Provide the [x, y] coordinate of the cell's center where the given text is located.  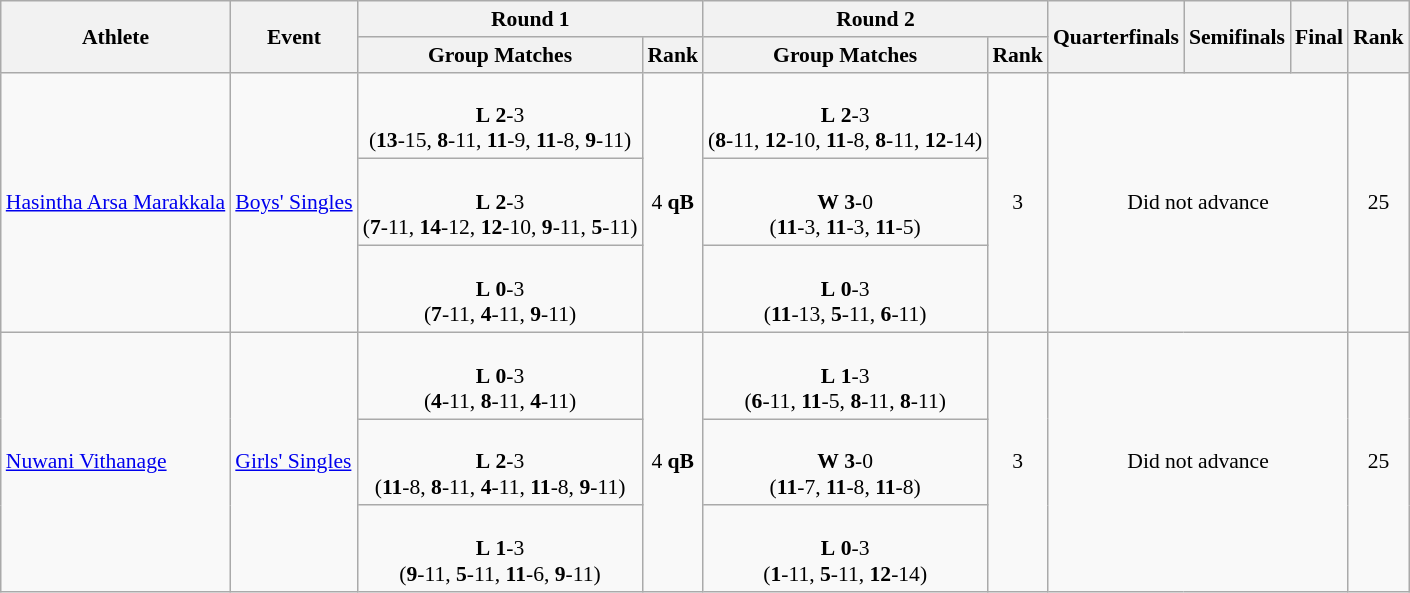
Athlete [116, 36]
Quarterfinals [1116, 36]
L 0-3 (1-11, 5-11, 12-14) [845, 550]
Hasintha Arsa Marakkala [116, 202]
W 3-0 (11-7, 11-8, 11-8) [845, 462]
L 0-3 (4-11, 8-11, 4-11) [500, 376]
Final [1319, 36]
Girls' Singles [294, 462]
L 2-3 (13-15, 8-11, 11-9, 11-8, 9-11) [500, 116]
Nuwani Vithanage [116, 462]
Round 1 [530, 19]
L 2-3 (7-11, 14-12, 12-10, 9-11, 5-11) [500, 202]
W 3-0 (11-3, 11-3, 11-5) [845, 202]
L 2-3 (11-8, 8-11, 4-11, 11-8, 9-11) [500, 462]
L 0-3 (7-11, 4-11, 9-11) [500, 290]
Boys' Singles [294, 202]
L 1-3 (6-11, 11-5, 8-11, 8-11) [845, 376]
Event [294, 36]
Round 2 [876, 19]
L 2-3 (8-11, 12-10, 11-8, 8-11, 12-14) [845, 116]
L 0-3 (11-13, 5-11, 6-11) [845, 290]
Semifinals [1237, 36]
L 1-3 (9-11, 5-11, 11-6, 9-11) [500, 550]
